Return [x, y] of the center of cell containing provided text 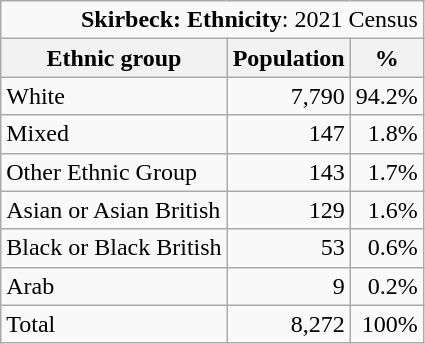
100% [386, 324]
% [386, 58]
8,272 [288, 324]
1.8% [386, 134]
7,790 [288, 96]
Skirbeck: Ethnicity: 2021 Census [212, 20]
Mixed [114, 134]
143 [288, 172]
129 [288, 210]
0.2% [386, 286]
Arab [114, 286]
Total [114, 324]
9 [288, 286]
Other Ethnic Group [114, 172]
Ethnic group [114, 58]
1.6% [386, 210]
Population [288, 58]
Black or Black British [114, 248]
Asian or Asian British [114, 210]
147 [288, 134]
White [114, 96]
53 [288, 248]
0.6% [386, 248]
1.7% [386, 172]
94.2% [386, 96]
